Detect which cell encompasses the target text, then output its (X, Y) center coordinate. 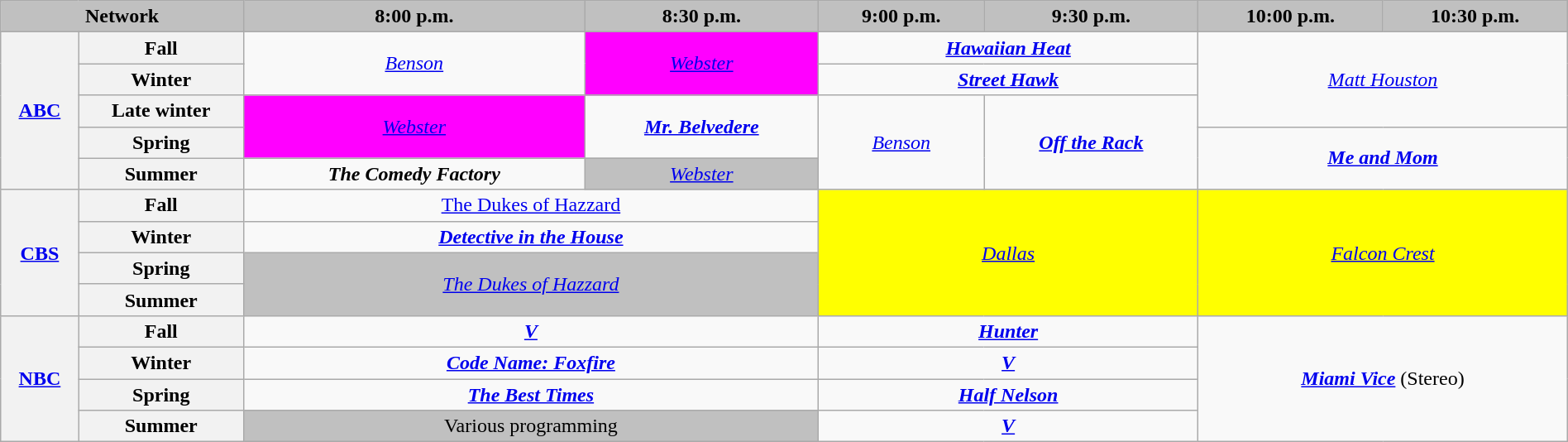
Street Hawk (1007, 79)
The Comedy Factory (414, 174)
9:00 p.m. (901, 17)
Code Name: Foxfire (531, 363)
Network (122, 17)
8:00 p.m. (414, 17)
10:30 p.m. (1475, 17)
Dallas (1007, 252)
Hawaiian Heat (1007, 48)
NBC (40, 378)
9:30 p.m. (1092, 17)
Me and Mom (1383, 158)
Various programming (531, 426)
Matt Houston (1383, 79)
Off the Rack (1092, 142)
ABC (40, 111)
CBS (40, 252)
Falcon Crest (1383, 252)
Late winter (160, 111)
Miami Vice (Stereo) (1383, 378)
Detective in the House (531, 237)
The Best Times (531, 395)
Hunter (1007, 331)
Half Nelson (1007, 395)
10:00 p.m. (1290, 17)
Mr. Belvedere (701, 127)
8:30 p.m. (701, 17)
